Provide the (X, Y) coordinate of the cell's center where the given text is located.  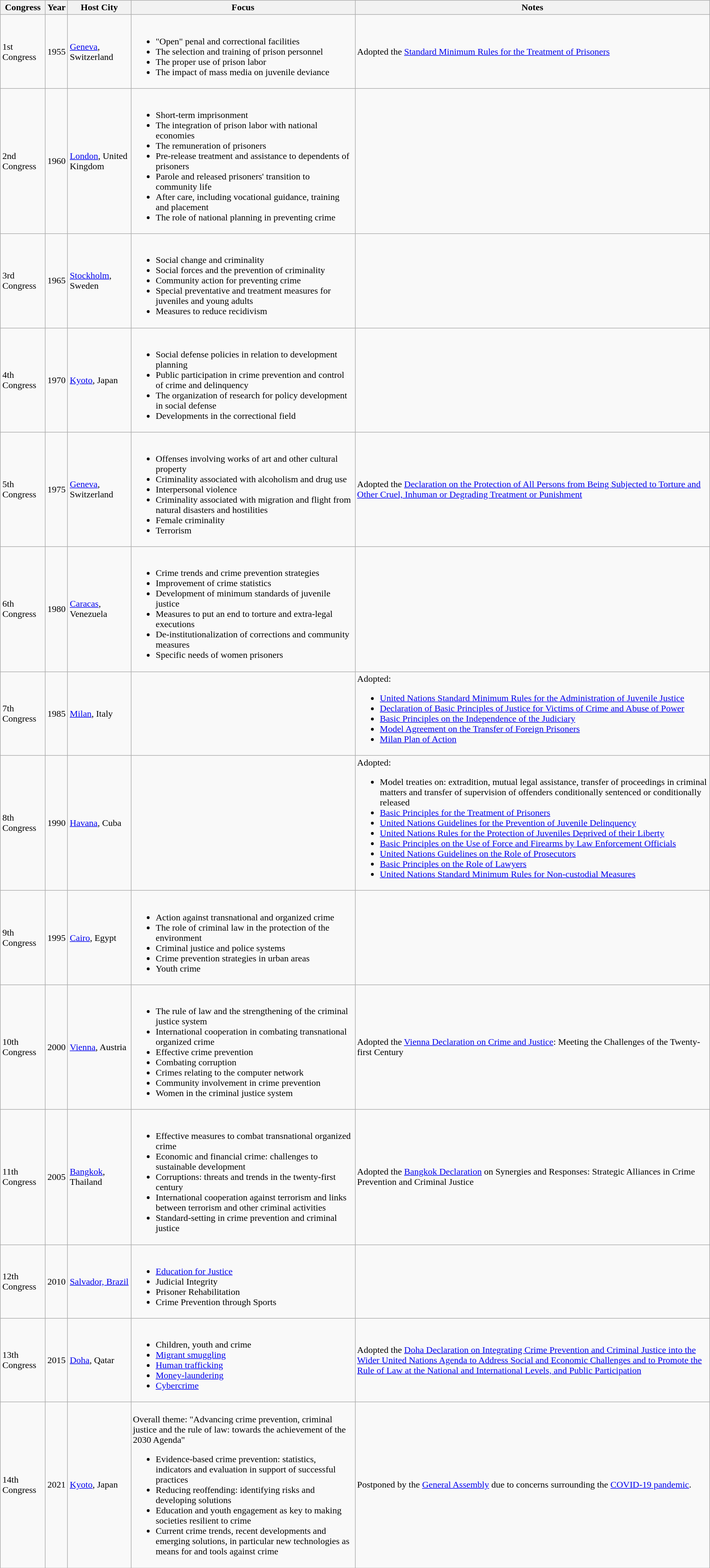
12th Congress (23, 1281)
2000 (56, 1047)
13th Congress (23, 1360)
1980 (56, 609)
Doha, Qatar (99, 1360)
Children, youth and crimeMigrant smugglingHuman traffickingMoney-launderingCybercrime (243, 1360)
Notes (532, 8)
1985 (56, 713)
Postponed by the General Assembly due to concerns surrounding the COVID-19 pandemic. (532, 1485)
Adopted the Bangkok Declaration on Synergies and Responses: Strategic Alliances in Crime Prevention and Criminal Justice (532, 1177)
7th Congress (23, 713)
9th Congress (23, 937)
2010 (56, 1281)
Vienna, Austria (99, 1047)
4th Congress (23, 380)
5th Congress (23, 489)
Year (56, 8)
1st Congress (23, 52)
Salvador, Brazil (99, 1281)
1995 (56, 937)
1955 (56, 52)
Adopted the Vienna Declaration on Crime and Justice: Meeting the Challenges of the Twenty-first Century (532, 1047)
Focus (243, 8)
Congress (23, 8)
Caracas, Venezuela (99, 609)
Bangkok, Thailand (99, 1177)
11th Congress (23, 1177)
1975 (56, 489)
2021 (56, 1485)
Cairo, Egypt (99, 937)
Host City (99, 8)
6th Congress (23, 609)
Stockholm, Sweden (99, 281)
1990 (56, 823)
1965 (56, 281)
14th Congress (23, 1485)
8th Congress (23, 823)
1970 (56, 380)
Adopted the Standard Minimum Rules for the Treatment of Prisoners (532, 52)
10th Congress (23, 1047)
2nd Congress (23, 161)
London, United Kingdom (99, 161)
Havana, Cuba (99, 823)
3rd Congress (23, 281)
1960 (56, 161)
Milan, Italy (99, 713)
2015 (56, 1360)
Education for JusticeJudicial IntegrityPrisoner RehabilitationCrime Prevention through Sports (243, 1281)
2005 (56, 1177)
